Pinpoint the cell where the given text exists, returning its [x, y] midpoint coordinate. 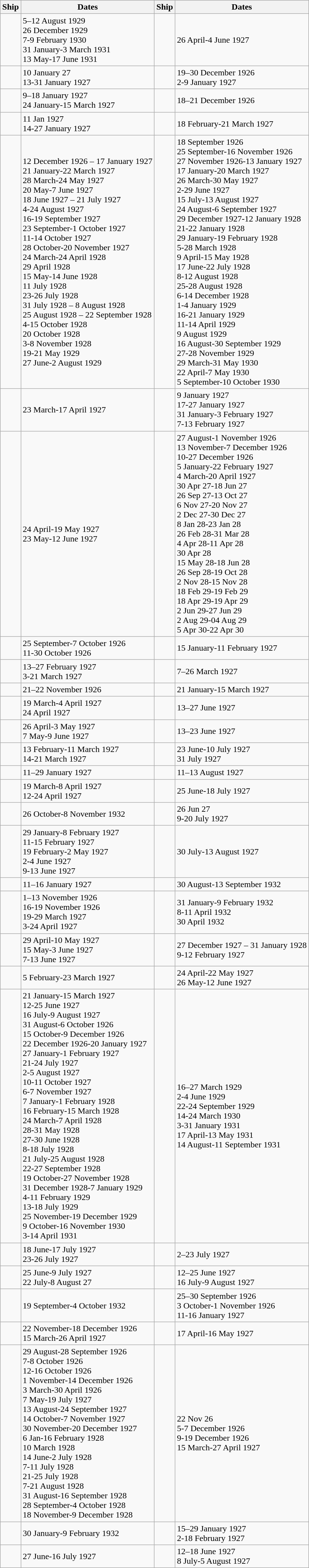
19–30 December 19262-9 January 1927 [242, 78]
18 June-17 July 192723-26 July 1927 [88, 1254]
13–23 June 1927 [242, 731]
29 January-8 February 192711-15 February 192719 February-2 May 19272-4 June 19279-13 June 1927 [88, 852]
23 March-17 April 1927 [88, 410]
27 June-16 July 1927 [88, 1557]
30 January-9 February 1932 [88, 1533]
23 June-10 July 192731 July 1927 [242, 754]
9–18 January 192724 January-15 March 1927 [88, 100]
27 December 1927 – 31 January 19289-12 February 1927 [242, 950]
26 April-4 June 1927 [242, 40]
19 March-4 April 192724 April 1927 [88, 708]
24 April-19 May 192723 May-12 June 1927 [88, 534]
25 June-18 July 1927 [242, 791]
25 June-9 July 192722 July-8 August 27 [88, 1277]
21 January-15 March 1927 [242, 689]
29 April-10 May 192715 May-3 June 19277-13 June 1927 [88, 950]
25 September-7 October 192611-30 October 1926 [88, 648]
11 Jan 192714-27 January 1927 [88, 124]
11–16 January 1927 [88, 884]
26 April-3 May 19277 May-9 June 1927 [88, 731]
2–23 July 1927 [242, 1254]
13 February-11 March 192714-21 March 1927 [88, 754]
10 January 2713-31 January 1927 [88, 78]
7–26 March 1927 [242, 671]
5 February-23 March 1927 [88, 978]
17 April-16 May 1927 [242, 1333]
22 November-18 December 192615 March-26 April 1927 [88, 1333]
19 September-4 October 1932 [88, 1305]
15–29 January 19272-18 February 1927 [242, 1533]
30 August-13 September 1932 [242, 884]
31 January-9 February 19328-11 April 193230 April 1932 [242, 912]
26 Jun 279-20 July 1927 [242, 814]
11–29 January 1927 [88, 773]
13–27 February 19273-21 March 1927 [88, 671]
19 March-8 April 192712-24 April 1927 [88, 791]
18 February-21 March 1927 [242, 124]
18–21 December 1926 [242, 100]
12–25 June 192716 July-9 August 1927 [242, 1277]
21–22 November 1926 [88, 689]
1–13 November 192616-19 November 192619-29 March 19273-24 April 1927 [88, 912]
5–12 August 192926 December 19297-9 February 193031 January-3 March 193113 May-17 June 1931 [88, 40]
16–27 March 19292-4 June 192922-24 September 192914-24 March 19303-31 January 193117 April-13 May 193114 August-11 September 1931 [242, 1116]
15 January-11 February 1927 [242, 648]
13–27 June 1927 [242, 708]
26 October-8 November 1932 [88, 814]
25–30 September 19263 October-1 November 192611-16 January 1927 [242, 1305]
9 January 192717-27 January 192731 January-3 February 19277-13 February 1927 [242, 410]
12–18 June 19278 July-5 August 1927 [242, 1557]
11–13 August 1927 [242, 773]
30 July-13 August 1927 [242, 852]
22 Nov 265-7 December 19269-19 December 192615 March-27 April 1927 [242, 1433]
24 April-22 May 192726 May-12 June 1927 [242, 978]
